Provide the (X, Y) coordinate of the cell's center where the given text is located.  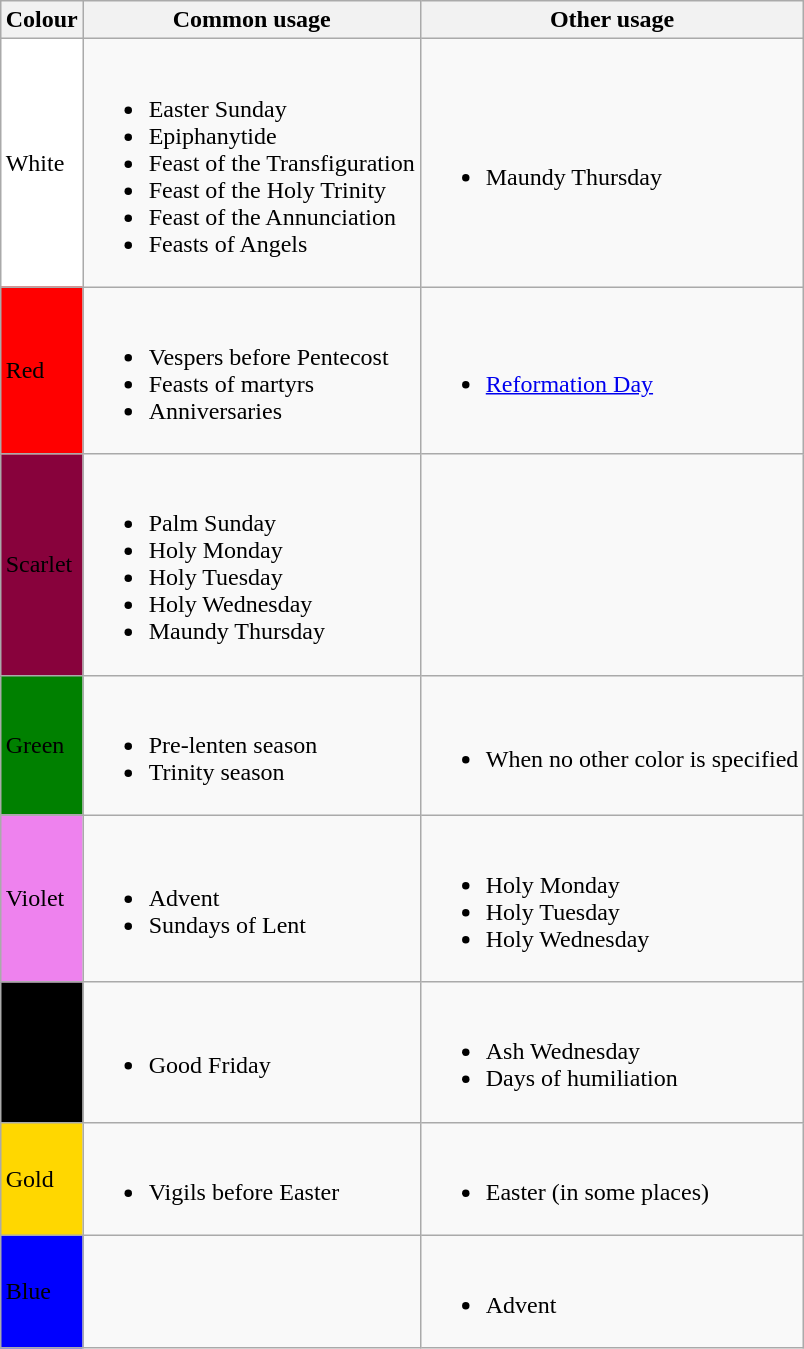
Common usage (252, 20)
AdventSundays of Lent (252, 898)
Other usage (612, 20)
Good Friday (252, 1052)
When no other color is specified (612, 745)
Pre-lenten seasonTrinity season (252, 745)
Vigils before Easter (252, 1178)
Holy MondayHoly TuesdayHoly Wednesday (612, 898)
Vespers before PentecostFeasts of martyrsAnniversaries (252, 370)
Scarlet (42, 564)
Easter (in some places) (612, 1178)
Colour (42, 20)
Black (42, 1052)
White (42, 163)
Ash WednesdayDays of humiliation (612, 1052)
Red (42, 370)
Violet (42, 898)
Green (42, 745)
Maundy Thursday (612, 163)
Advent (612, 1292)
Blue (42, 1292)
Easter SundayEpiphanytideFeast of the TransfigurationFeast of the Holy TrinityFeast of the AnnunciationFeasts of Angels (252, 163)
Gold (42, 1178)
Reformation Day (612, 370)
Palm SundayHoly MondayHoly TuesdayHoly WednesdayMaundy Thursday (252, 564)
